Pinpoint the cell where the given text exists, returning its (X, Y) midpoint coordinate. 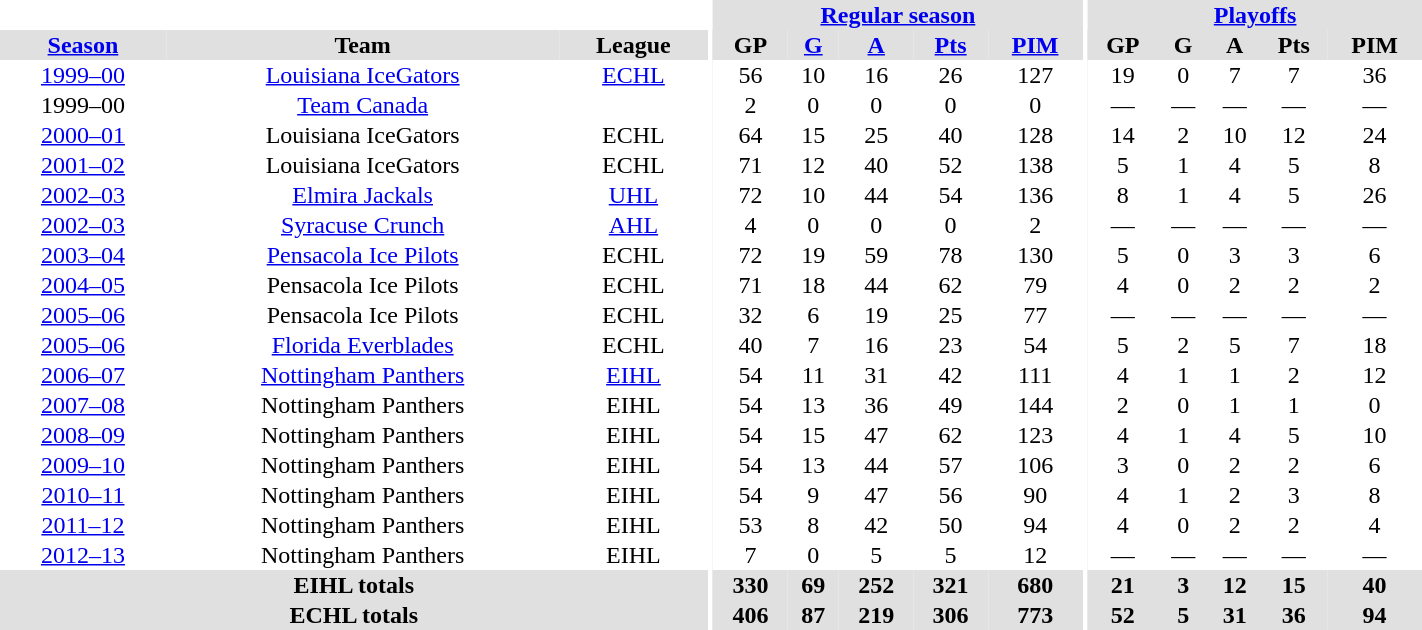
219 (876, 615)
2000–01 (83, 135)
2003–04 (83, 255)
128 (1036, 135)
23 (950, 345)
ECHL totals (354, 615)
2012–13 (83, 555)
9 (814, 495)
EIHL totals (354, 585)
2008–09 (83, 435)
77 (1036, 315)
53 (750, 525)
24 (1374, 135)
2006–07 (83, 375)
111 (1036, 375)
League (633, 45)
AHL (633, 225)
Season (83, 45)
Regular season (898, 15)
406 (750, 615)
21 (1122, 585)
87 (814, 615)
127 (1036, 75)
136 (1036, 195)
123 (1036, 435)
321 (950, 585)
11 (814, 375)
57 (950, 465)
330 (750, 585)
306 (950, 615)
64 (750, 135)
59 (876, 255)
Team (362, 45)
106 (1036, 465)
2001–02 (83, 165)
252 (876, 585)
UHL (633, 195)
79 (1036, 285)
49 (950, 405)
Syracuse Crunch (362, 225)
2010–11 (83, 495)
14 (1122, 135)
50 (950, 525)
2009–10 (83, 465)
2011–12 (83, 525)
2007–08 (83, 405)
Elmira Jackals (362, 195)
Florida Everblades (362, 345)
2004–05 (83, 285)
130 (1036, 255)
138 (1036, 165)
90 (1036, 495)
Team Canada (362, 105)
32 (750, 315)
Playoffs (1255, 15)
680 (1036, 585)
773 (1036, 615)
69 (814, 585)
144 (1036, 405)
78 (950, 255)
